Search for the cell housing the specified text and yield its (x, y) center coordinate. 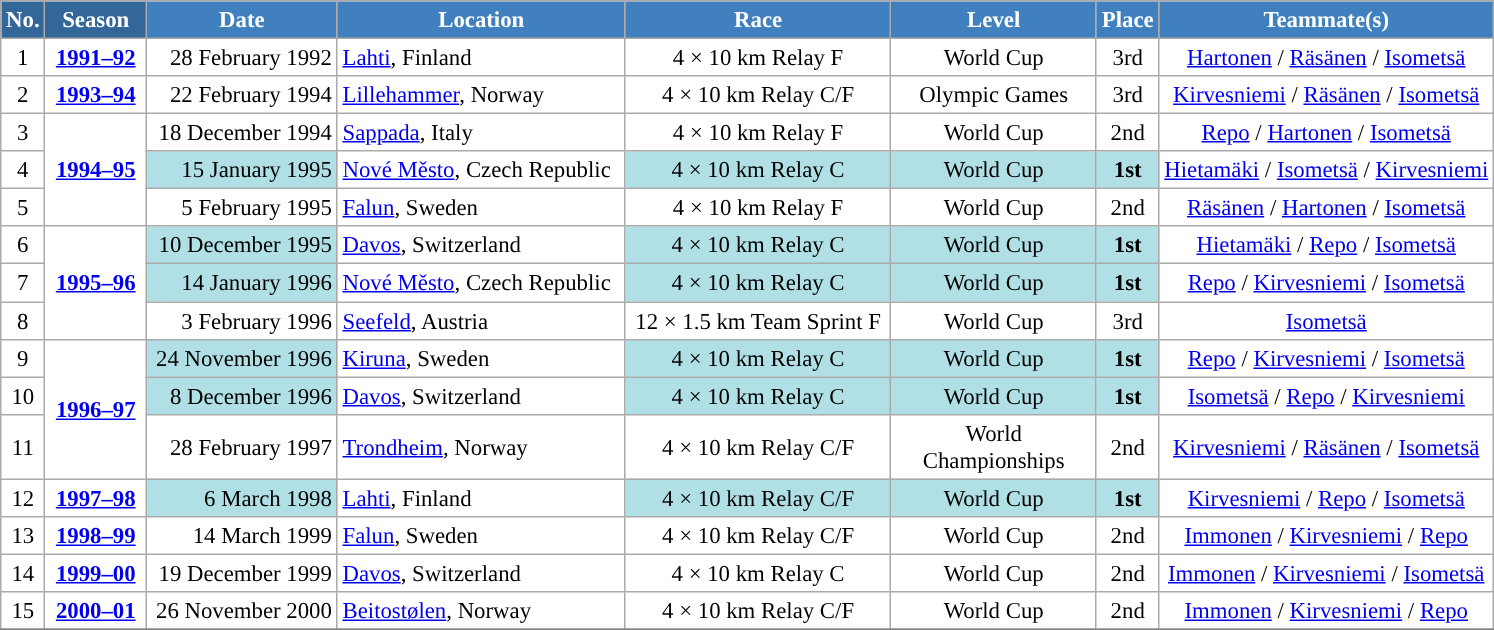
Level (994, 20)
6 March 1998 (242, 498)
15 (23, 611)
15 January 1995 (242, 170)
Isometsä (1326, 321)
1997–98 (96, 498)
14 (23, 573)
11 (23, 446)
1995–96 (96, 282)
4 (23, 170)
5 February 1995 (242, 208)
1996–97 (96, 409)
5 (23, 208)
19 December 1999 (242, 573)
Place (1127, 20)
8 (23, 321)
3 (23, 133)
13 (23, 536)
12 (23, 498)
1998–99 (96, 536)
22 February 1994 (242, 95)
7 (23, 283)
14 January 1996 (242, 283)
6 (23, 245)
1999–00 (96, 573)
12 × 1.5 km Team Sprint F (758, 321)
3 February 1996 (242, 321)
14 March 1999 (242, 536)
1993–94 (96, 95)
Teammate(s) (1326, 20)
Immonen / Kirvesniemi / Isometsä (1326, 573)
28 February 1997 (242, 446)
28 February 1992 (242, 58)
Kirvesniemi / Repo / Isometsä (1326, 498)
10 December 1995 (242, 245)
Trondheim, Norway (481, 446)
Isometsä / Repo / Kirvesniemi (1326, 396)
1991–92 (96, 58)
Räsänen / Hartonen / Isometsä (1326, 208)
2000–01 (96, 611)
Race (758, 20)
9 (23, 358)
2 (23, 95)
24 November 1996 (242, 358)
1 (23, 58)
Sappada, Italy (481, 133)
No. (23, 20)
1994–95 (96, 170)
Lillehammer, Norway (481, 95)
Date (242, 20)
Season (96, 20)
World Championships (994, 446)
26 November 2000 (242, 611)
8 December 1996 (242, 396)
Olympic Games (994, 95)
Beitostølen, Norway (481, 611)
Location (481, 20)
Kiruna, Sweden (481, 358)
Hietamäki / Isometsä / Kirvesniemi (1326, 170)
Seefeld, Austria (481, 321)
Repo / Hartonen / Isometsä (1326, 133)
Hietamäki / Repo / Isometsä (1326, 245)
10 (23, 396)
Hartonen / Räsänen / Isometsä (1326, 58)
18 December 1994 (242, 133)
